Capture the cell that displays the provided text and extract its (X, Y) central coordinate. 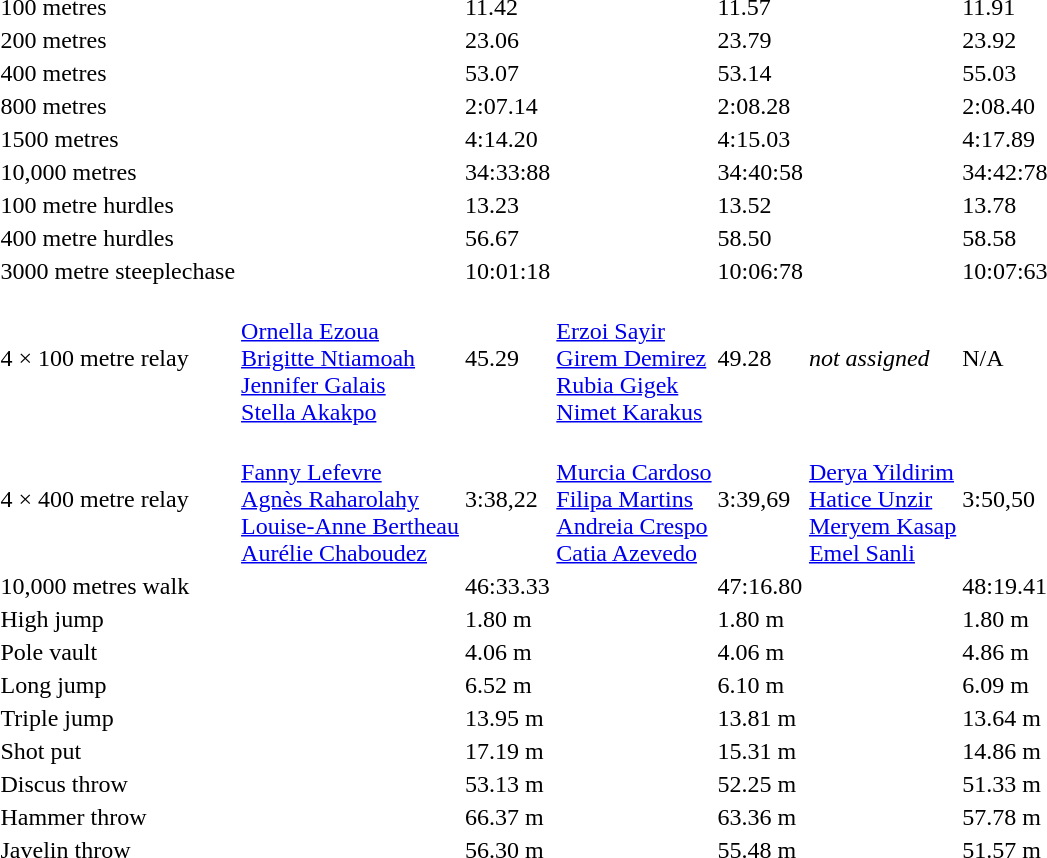
52.25 m (760, 784)
13.23 (507, 205)
3:38,22 (507, 499)
Murcia CardosoFilipa MartinsAndreia CrespoCatia Azevedo (634, 499)
13.81 m (760, 718)
4:14.20 (507, 139)
6.10 m (760, 685)
53.13 m (507, 784)
23.06 (507, 40)
63.36 m (760, 817)
Derya YildirimHatice UnzirMeryem KasapEmel Sanli (882, 499)
17.19 m (507, 751)
47:16.80 (760, 586)
13.95 m (507, 718)
49.28 (760, 358)
2:07.14 (507, 106)
2:08.28 (760, 106)
53.14 (760, 73)
23.79 (760, 40)
15.31 m (760, 751)
53.07 (507, 73)
10:06:78 (760, 271)
6.52 m (507, 685)
Ornella EzouaBrigitte NtiamoahJennifer GalaisStella Akakpo (350, 358)
not assigned (882, 358)
46:33.33 (507, 586)
10:01:18 (507, 271)
13.52 (760, 205)
34:33:88 (507, 172)
3:39,69 (760, 499)
58.50 (760, 238)
4:15.03 (760, 139)
56.67 (507, 238)
Fanny LefevreAgnès RaharolahyLouise-Anne BertheauAurélie Chaboudez (350, 499)
Erzoi SayirGirem DemirezRubia GigekNimet Karakus (634, 358)
34:40:58 (760, 172)
45.29 (507, 358)
66.37 m (507, 817)
